Search for the cell housing the specified text and yield its (x, y) center coordinate. 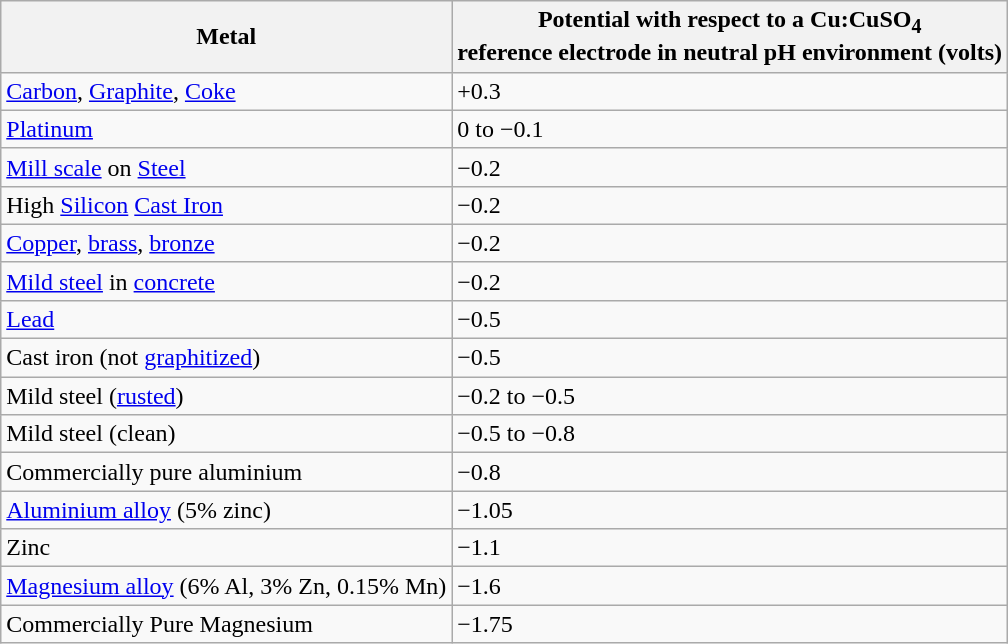
−0.8 (730, 472)
High Silicon Cast Iron (226, 205)
−1.05 (730, 510)
Magnesium alloy (6% Al, 3% Zn, 0.15% Mn) (226, 586)
Copper, brass, bronze (226, 243)
Platinum (226, 129)
Potential with respect to a Cu:CuSO4reference electrode in neutral pH environment (volts) (730, 36)
Cast iron (not graphitized) (226, 358)
Mill scale on Steel (226, 167)
Mild steel (clean) (226, 434)
Lead (226, 319)
Zinc (226, 548)
Metal (226, 36)
Commercially Pure Magnesium (226, 624)
−0.5 to −0.8 (730, 434)
−1.75 (730, 624)
Mild steel (rusted) (226, 396)
0 to −0.1 (730, 129)
Carbon, Graphite, Coke (226, 91)
−0.2 to −0.5 (730, 396)
−1.6 (730, 586)
Mild steel in concrete (226, 281)
−1.1 (730, 548)
Commercially pure aluminium (226, 472)
Aluminium alloy (5% zinc) (226, 510)
+0.3 (730, 91)
